Provide the [x, y] coordinate of the cell's center where the given text is located.  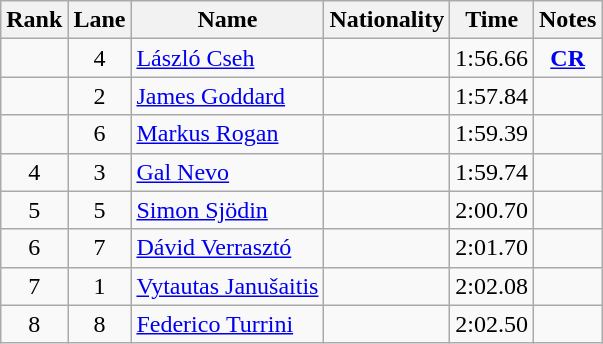
László Cseh [228, 58]
Time [492, 20]
Markus Rogan [228, 134]
1:56.66 [492, 58]
Gal Nevo [228, 172]
Notes [567, 20]
3 [100, 172]
Dávid Verrasztó [228, 248]
Name [228, 20]
CR [567, 58]
Vytautas Janušaitis [228, 286]
1:57.84 [492, 96]
Simon Sjödin [228, 210]
2:00.70 [492, 210]
2:02.08 [492, 286]
Lane [100, 20]
1 [100, 286]
2:02.50 [492, 324]
2 [100, 96]
Rank [34, 20]
1:59.74 [492, 172]
Federico Turrini [228, 324]
1:59.39 [492, 134]
James Goddard [228, 96]
2:01.70 [492, 248]
Nationality [387, 20]
